Scan for the cell matching the given text and deliver its (X, Y) coordinate at center. 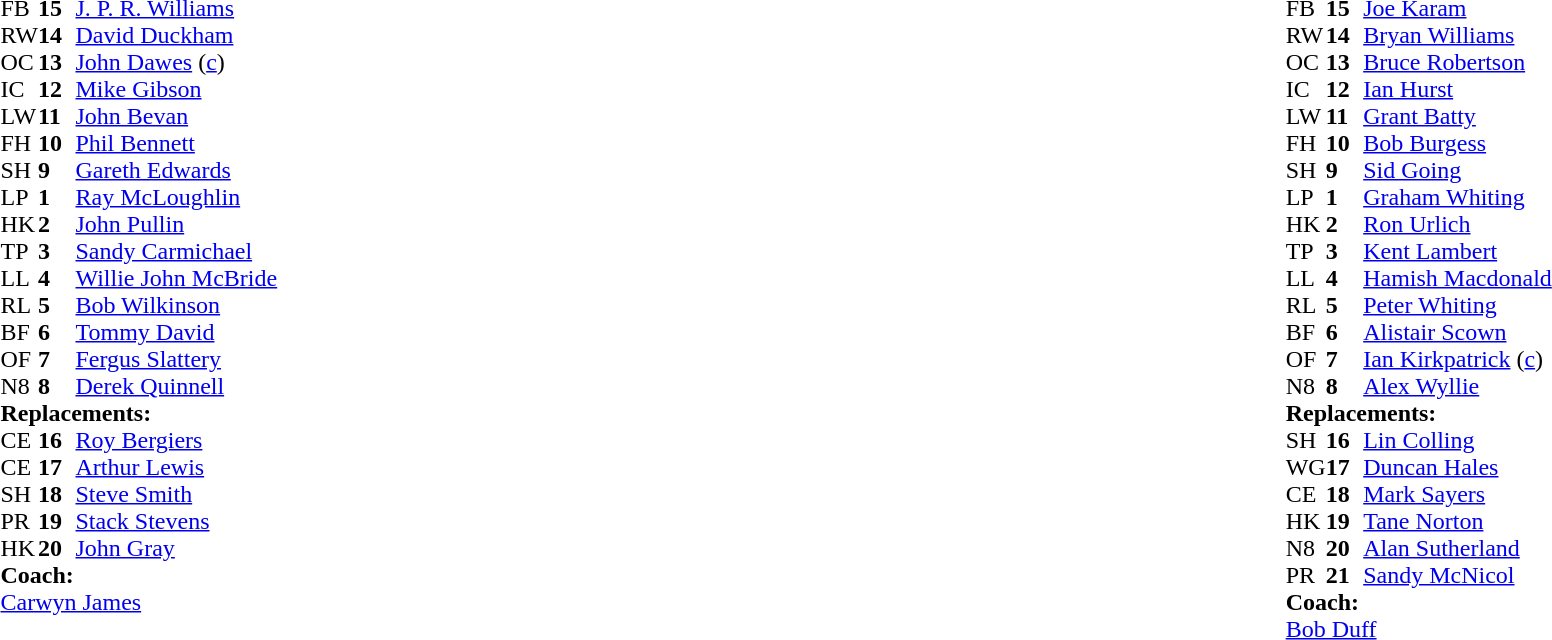
Gareth Edwards (177, 170)
Mike Gibson (177, 90)
Mark Sayers (1458, 494)
WG (1306, 468)
Ron Urlich (1458, 224)
Willie John McBride (177, 278)
John Pullin (177, 224)
Tane Norton (1458, 522)
Derek Quinnell (177, 386)
Alistair Scown (1458, 332)
Alex Wyllie (1458, 386)
Ian Kirkpatrick (c) (1458, 360)
Bruce Robertson (1458, 62)
Sandy Carmichael (177, 252)
Hamish Macdonald (1458, 278)
Roy Bergiers (177, 440)
Carwyn James (138, 602)
Ray McLoughlin (177, 198)
John Dawes (c) (177, 62)
Bob Wilkinson (177, 306)
Tommy David (177, 332)
John Gray (177, 548)
Grant Batty (1458, 116)
Lin Colling (1458, 440)
Kent Lambert (1458, 252)
Graham Whiting (1458, 198)
Stack Stevens (177, 522)
David Duckham (177, 36)
Steve Smith (177, 494)
Sandy McNicol (1458, 576)
Arthur Lewis (177, 468)
Duncan Hales (1458, 468)
Alan Sutherland (1458, 548)
Bob Burgess (1458, 144)
Peter Whiting (1458, 306)
Bryan Williams (1458, 36)
21 (1345, 576)
Phil Bennett (177, 144)
Fergus Slattery (177, 360)
Ian Hurst (1458, 90)
Sid Going (1458, 170)
John Bevan (177, 116)
